Locate the cell with the specified text and output its (X, Y) center coordinate. 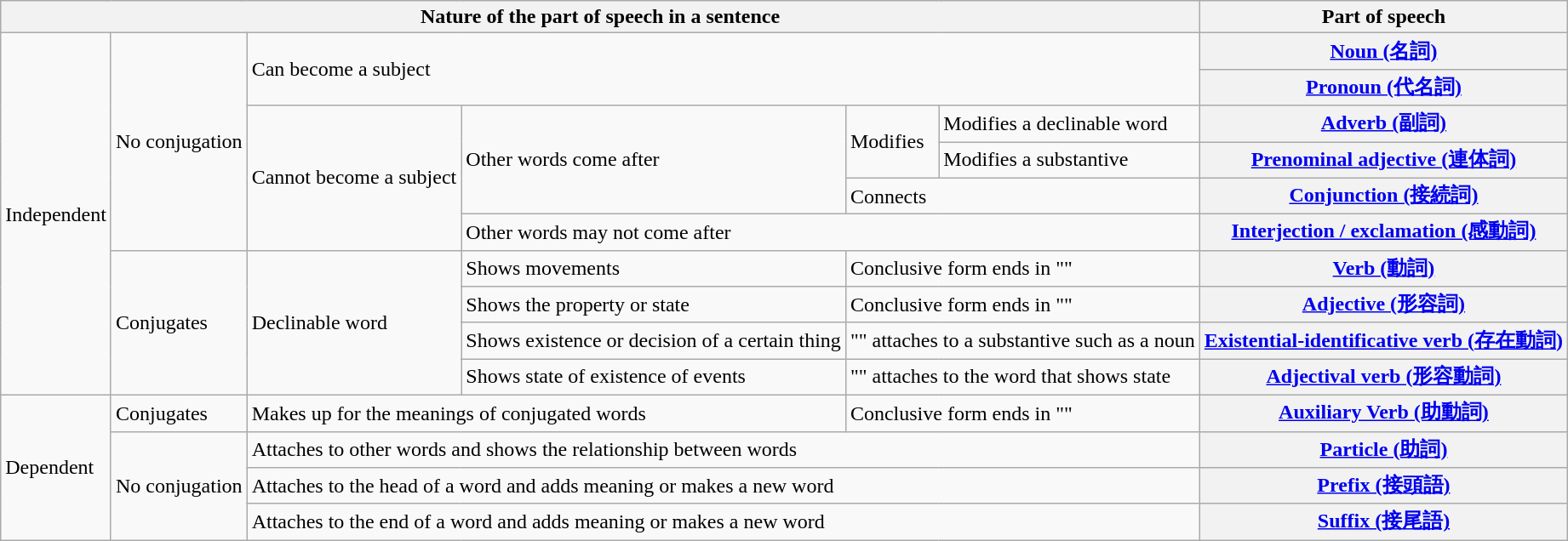
Pronoun (代名詞) (1383, 87)
Prefix (接頭語) (1383, 487)
Independent (56, 214)
"" attaches to a substantive such as a noun (1022, 340)
Part of speech (1383, 17)
Cannot become a subject (354, 178)
Makes up for the meanings of conjugated words (547, 413)
Connects (1022, 196)
Attaches to the head of a word and adds meaning or makes a new word (724, 487)
Shows existence or decision of a certain thing (654, 340)
Adjectival verb (形容動詞) (1383, 378)
Attaches to other words and shows the relationship between words (724, 449)
Nature of the part of speech in a sentence (601, 17)
Existential-identificative verb (存在動詞) (1383, 340)
Conjunction (接続詞) (1383, 196)
Dependent (56, 467)
Modifies (892, 141)
Verb (動詞) (1383, 269)
"" attaches to the word that shows state (1022, 378)
Prenominal adjective (連体詞) (1383, 160)
Other words come after (654, 160)
Shows the property or state (654, 305)
Adjective (形容詞) (1383, 305)
Auxiliary Verb (助動詞) (1383, 413)
Suffix (接尾語) (1383, 522)
Declinable word (354, 322)
Noun (名詞) (1383, 51)
Attaches to the end of a word and adds meaning or makes a new word (724, 522)
Can become a subject (724, 70)
Other words may not come after (831, 233)
Particle (助詞) (1383, 449)
Adverb (副詞) (1383, 124)
Shows state of existence of events (654, 378)
Modifies a substantive (1069, 160)
Shows movements (654, 269)
Interjection / exclamation (感動詞) (1383, 233)
Modifies a declinable word (1069, 124)
